Determine the [x, y] coordinate at the center of the cell enclosing the given text.  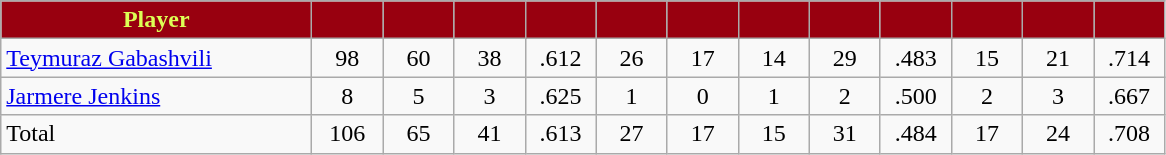
.625 [560, 96]
31 [844, 134]
26 [632, 58]
.714 [1130, 58]
65 [418, 134]
Teymuraz Gabashvili [156, 58]
38 [490, 58]
5 [418, 96]
.612 [560, 58]
60 [418, 58]
.500 [916, 96]
29 [844, 58]
27 [632, 134]
.708 [1130, 134]
.483 [916, 58]
Player [156, 20]
98 [348, 58]
41 [490, 134]
Total [156, 134]
106 [348, 134]
.667 [1130, 96]
24 [1058, 134]
14 [774, 58]
8 [348, 96]
.484 [916, 134]
Jarmere Jenkins [156, 96]
21 [1058, 58]
0 [702, 96]
.613 [560, 134]
